Locate the cell with the specified text and output its [X, Y] center coordinate. 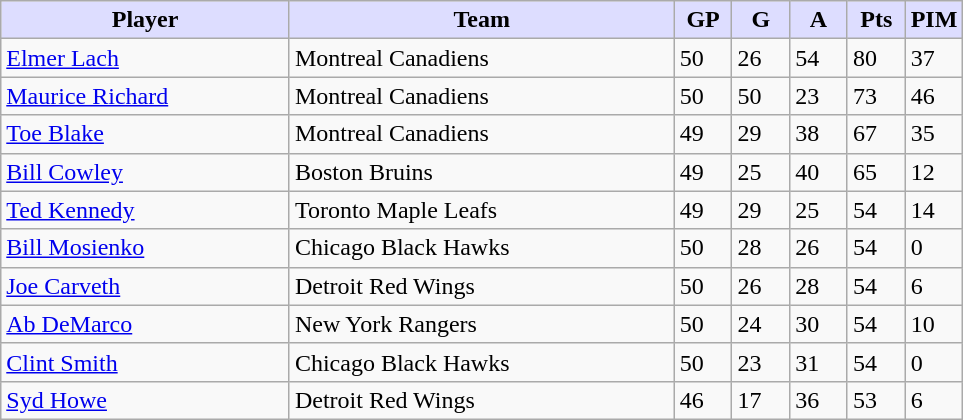
40 [819, 172]
12 [934, 172]
Pts [876, 20]
Toe Blake [146, 134]
Ab DeMarco [146, 324]
31 [819, 362]
Joe Carveth [146, 286]
Player [146, 20]
Bill Mosienko [146, 248]
Maurice Richard [146, 96]
36 [819, 400]
53 [876, 400]
G [761, 20]
24 [761, 324]
Boston Bruins [482, 172]
37 [934, 58]
Elmer Lach [146, 58]
Syd Howe [146, 400]
Bill Cowley [146, 172]
A [819, 20]
Team [482, 20]
17 [761, 400]
10 [934, 324]
80 [876, 58]
PIM [934, 20]
Clint Smith [146, 362]
Ted Kennedy [146, 210]
Toronto Maple Leafs [482, 210]
30 [819, 324]
14 [934, 210]
67 [876, 134]
GP [703, 20]
New York Rangers [482, 324]
65 [876, 172]
73 [876, 96]
38 [819, 134]
35 [934, 134]
